Capture the cell that displays the provided text and extract its (X, Y) central coordinate. 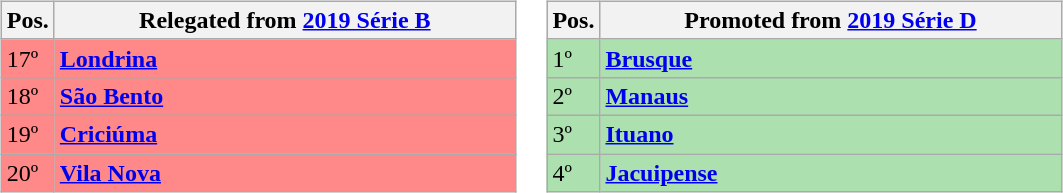
2º (574, 96)
Manaus (830, 96)
Jacuipense (830, 173)
18º (28, 96)
Brusque (830, 58)
1º (574, 58)
Vila Nova (284, 173)
20º (28, 173)
Ituano (830, 134)
São Bento (284, 96)
Criciúma (284, 134)
4º (574, 173)
19º (28, 134)
17º (28, 58)
Promoted from 2019 Série D (830, 20)
Relegated from 2019 Série B (284, 20)
3º (574, 134)
Londrina (284, 58)
